Detect which cell encompasses the target text, then output its (X, Y) center coordinate. 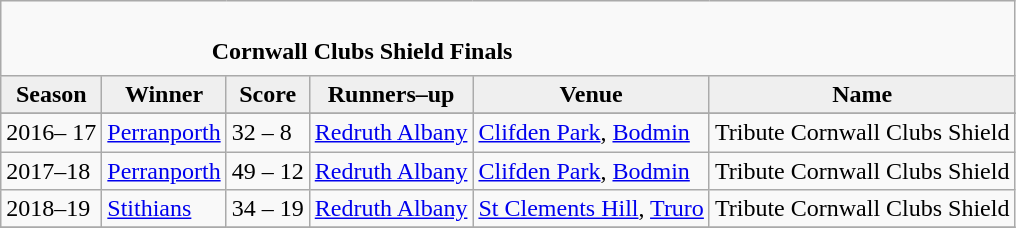
34 – 19 (268, 209)
Stithians (164, 209)
2017–18 (52, 171)
2016– 17 (52, 132)
Venue (591, 94)
2018–19 (52, 209)
Runners–up (391, 94)
Name (862, 94)
Score (268, 94)
Winner (164, 94)
St Clements Hill, Truro (591, 209)
32 – 8 (268, 132)
Season (52, 94)
49 – 12 (268, 171)
